Pinpoint the cell where the given text exists, returning its (x, y) midpoint coordinate. 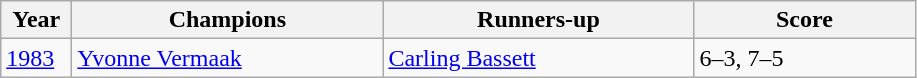
1983 (36, 58)
6–3, 7–5 (804, 58)
Runners-up (538, 20)
Yvonne Vermaak (228, 58)
Carling Bassett (538, 58)
Score (804, 20)
Year (36, 20)
Champions (228, 20)
